Determine the (x, y) coordinate at the center of the cell enclosing the given text.  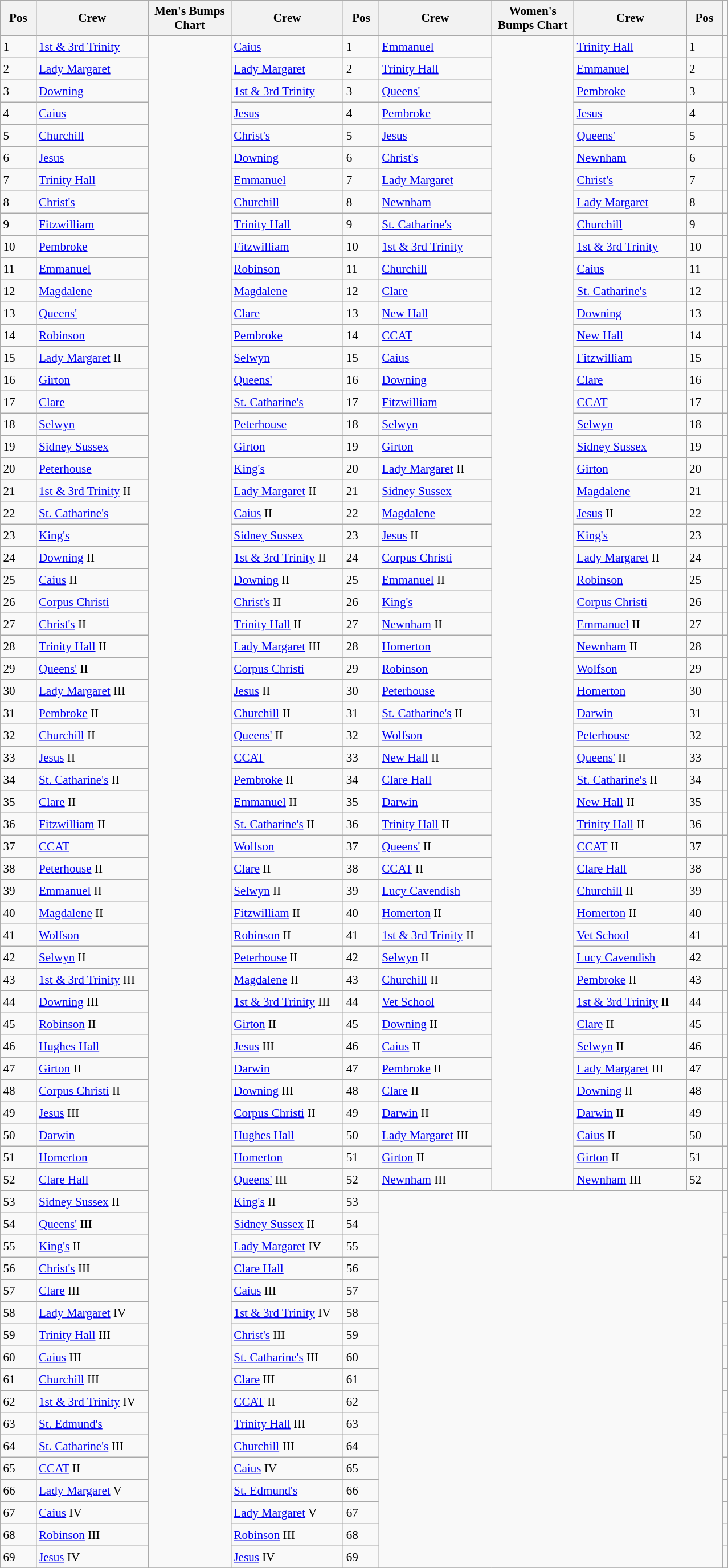
Men's Bumps Chart (189, 18)
Women's Bumps Chart (533, 18)
